Scan for the cell matching the given text and deliver its (x, y) coordinate at center. 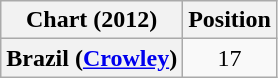
Position (230, 20)
Chart (2012) (92, 20)
17 (230, 58)
Brazil (Crowley) (92, 58)
